Extract the (x, y) coordinate from the center of the cell holding the provided text.  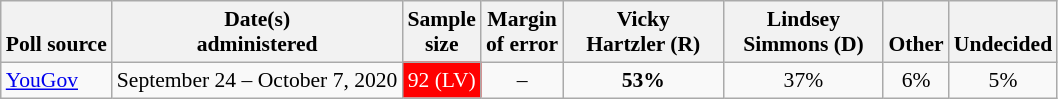
Marginof error (522, 32)
VickyHartzler (R) (643, 32)
Date(s)administered (258, 32)
53% (643, 80)
September 24 – October 7, 2020 (258, 80)
92 (LV) (441, 80)
37% (803, 80)
Poll source (56, 32)
Other (916, 32)
LindseySimmons (D) (803, 32)
5% (1003, 80)
6% (916, 80)
Samplesize (441, 32)
Undecided (1003, 32)
– (522, 80)
YouGov (56, 80)
